Extract the [x, y] coordinate from the center of the cell holding the provided text.  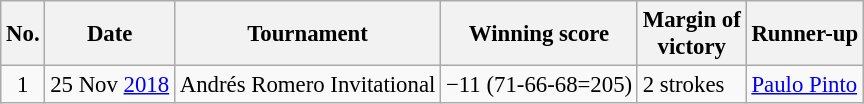
1 [23, 85]
−11 (71-66-68=205) [540, 85]
25 Nov 2018 [110, 85]
Tournament [307, 34]
Margin ofvictory [692, 34]
Winning score [540, 34]
Andrés Romero Invitational [307, 85]
Paulo Pinto [804, 85]
No. [23, 34]
2 strokes [692, 85]
Date [110, 34]
Runner-up [804, 34]
